Extract the [X, Y] coordinate from the center of the cell holding the provided text.  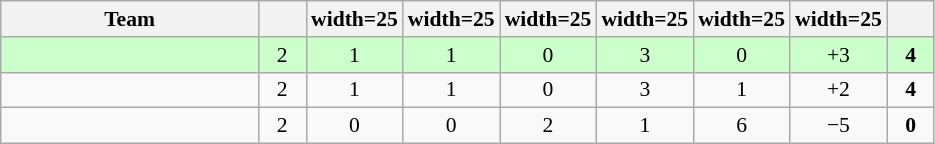
6 [742, 126]
+2 [838, 90]
+3 [838, 55]
−5 [838, 126]
Team [130, 19]
